Determine the [X, Y] coordinate at the center of the cell enclosing the given text.  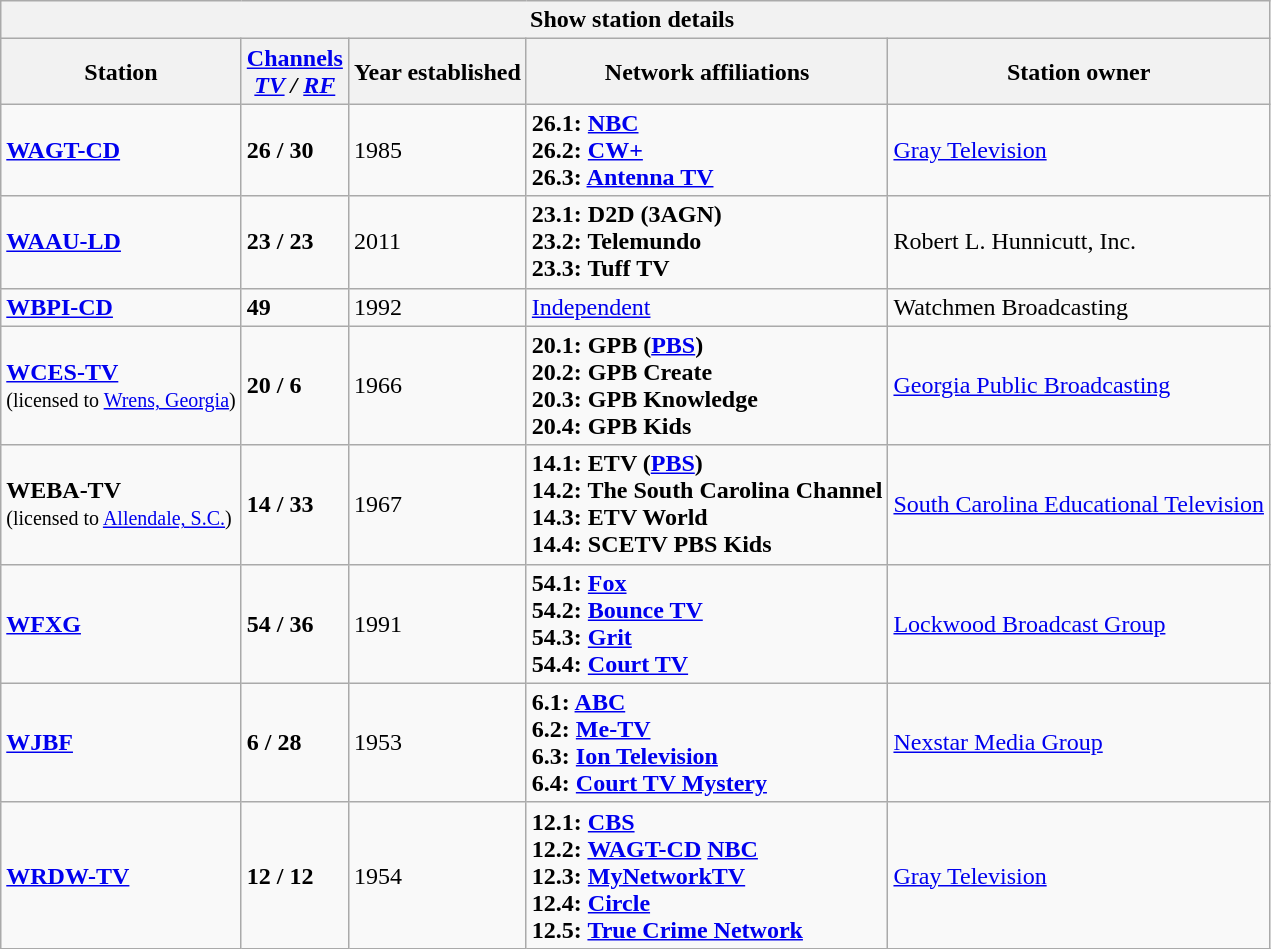
12.1: CBS12.2: WAGT-CD NBC12.3: MyNetworkTV12.4: Circle 12.5: True Crime Network [707, 875]
20 / 6 [294, 386]
1967 [437, 504]
6 / 28 [294, 742]
Lockwood Broadcast Group [1079, 624]
Independent [707, 307]
1991 [437, 624]
WJBF [122, 742]
20.1: GPB (PBS)20.2: GPB Create20.3: GPB Knowledge20.4: GPB Kids [707, 386]
WFXG [122, 624]
Watchmen Broadcasting [1079, 307]
WAGT-CD [122, 150]
Robert L. Hunnicutt, Inc. [1079, 242]
54.1: Fox54.2: Bounce TV 54.3: Grit 54.4: Court TV [707, 624]
6.1: ABC6.2: Me-TV 6.3: Ion Television 6.4: Court TV Mystery [707, 742]
Station owner [1079, 72]
54 / 36 [294, 624]
14.1: ETV (PBS)14.2: The South Carolina Channel14.3: ETV World14.4: SCETV PBS Kids [707, 504]
Show station details [636, 20]
WRDW-TV [122, 875]
23 / 23 [294, 242]
1954 [437, 875]
1985 [437, 150]
26 / 30 [294, 150]
1966 [437, 386]
Year established [437, 72]
14 / 33 [294, 504]
ChannelsTV / RF [294, 72]
2011 [437, 242]
Station [122, 72]
1953 [437, 742]
WBPI-CD [122, 307]
23.1: D2D (3AGN)23.2: Telemundo23.3: Tuff TV [707, 242]
1992 [437, 307]
WAAU-LD [122, 242]
WEBA-TV(licensed to Allendale, S.C.) [122, 504]
Network affiliations [707, 72]
12 / 12 [294, 875]
49 [294, 307]
WCES-TV(licensed to Wrens, Georgia) [122, 386]
26.1: NBC26.2: CW+26.3: Antenna TV [707, 150]
South Carolina Educational Television [1079, 504]
Georgia Public Broadcasting [1079, 386]
Nexstar Media Group [1079, 742]
